Identify which cell holds the provided text, then report its [x, y] central coordinate. 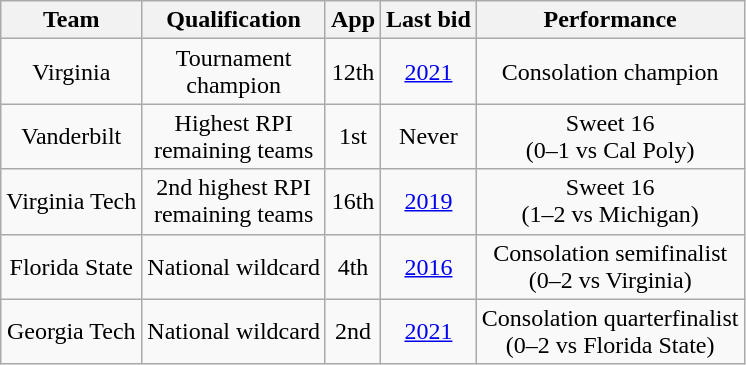
2016 [429, 266]
2019 [429, 202]
Florida State [72, 266]
Consolation quarterfinalist(0–2 vs Florida State) [610, 332]
App [352, 20]
4th [352, 266]
Georgia Tech [72, 332]
Virginia Tech [72, 202]
Tournamentchampion [234, 72]
12th [352, 72]
Virginia [72, 72]
Performance [610, 20]
Consolation champion [610, 72]
Last bid [429, 20]
Never [429, 136]
Sweet 16(1–2 vs Michigan) [610, 202]
Vanderbilt [72, 136]
Consolation semifinalist(0–2 vs Virginia) [610, 266]
2nd [352, 332]
2nd highest RPIremaining teams [234, 202]
Team [72, 20]
Highest RPIremaining teams [234, 136]
16th [352, 202]
1st [352, 136]
Sweet 16(0–1 vs Cal Poly) [610, 136]
Qualification [234, 20]
